Scan for the cell matching the given text and deliver its (x, y) coordinate at center. 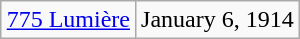
775 Lumière (68, 20)
January 6, 1914 (218, 20)
